From the cell containing the given text, extract its center point as [X, Y] coordinate. 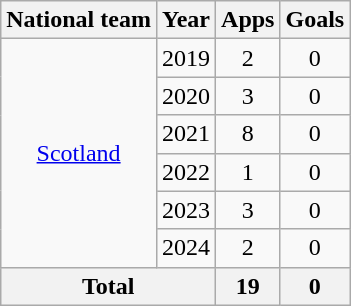
National team [79, 20]
Year [186, 20]
2019 [186, 58]
Scotland [79, 153]
1 [248, 172]
Total [108, 286]
2024 [186, 248]
8 [248, 134]
19 [248, 286]
2023 [186, 210]
Goals [315, 20]
Apps [248, 20]
2022 [186, 172]
2021 [186, 134]
2020 [186, 96]
